For the text-containing cell, return its midpoint in [X, Y] coordinate format. 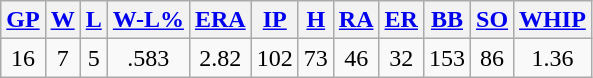
5 [94, 58]
RA [356, 20]
32 [401, 58]
IP [274, 20]
102 [274, 58]
73 [316, 58]
BB [446, 20]
16 [23, 58]
46 [356, 58]
W [62, 20]
L [94, 20]
ERA [220, 20]
W-L% [148, 20]
7 [62, 58]
.583 [148, 58]
2.82 [220, 58]
H [316, 20]
ER [401, 20]
WHIP [553, 20]
86 [492, 58]
GP [23, 20]
SO [492, 20]
1.36 [553, 58]
153 [446, 58]
